Provide the [X, Y] coordinate of the cell's center where the given text is located.  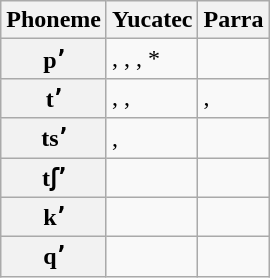
, , , * [152, 59]
pʼ [54, 59]
kʼ [54, 217]
Phoneme [54, 20]
tʃʼ [54, 178]
Parra [234, 20]
qʼ [54, 257]
Yucatec [152, 20]
tʼ [54, 98]
, , [152, 98]
tsʼ [54, 138]
